Extract the (x, y) coordinate from the center of the cell holding the provided text.  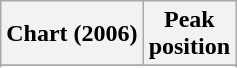
Peakposition (189, 34)
Chart (2006) (72, 34)
